Return the (X, Y) coordinate for the center point of the cell that contains the specified text.  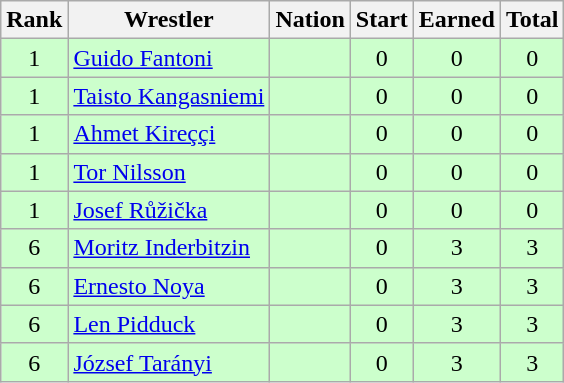
Ahmet Kireççi (169, 134)
Rank (34, 20)
Tor Nilsson (169, 172)
Len Pidduck (169, 324)
Guido Fantoni (169, 58)
Nation (310, 20)
Wrestler (169, 20)
Josef Růžička (169, 210)
Ernesto Noya (169, 286)
Total (532, 20)
Moritz Inderbitzin (169, 248)
Taisto Kangasniemi (169, 96)
Start (382, 20)
Earned (456, 20)
József Tarányi (169, 362)
